Capture the cell that displays the provided text and extract its [X, Y] central coordinate. 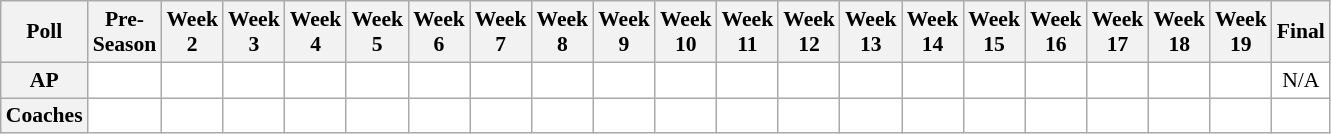
Final [1301, 32]
N/A [1301, 80]
Week15 [994, 32]
Poll [44, 32]
Week2 [192, 32]
Week19 [1241, 32]
Week13 [871, 32]
Week5 [377, 32]
Week18 [1179, 32]
Week14 [933, 32]
Week9 [624, 32]
AP [44, 80]
Pre-Season [125, 32]
Week11 [748, 32]
Week10 [686, 32]
Week7 [501, 32]
Week12 [809, 32]
Week17 [1118, 32]
Coaches [44, 116]
Week4 [316, 32]
Week6 [439, 32]
Week3 [254, 32]
Week16 [1056, 32]
Week8 [562, 32]
